Pinpoint the cell where the given text exists, returning its [X, Y] midpoint coordinate. 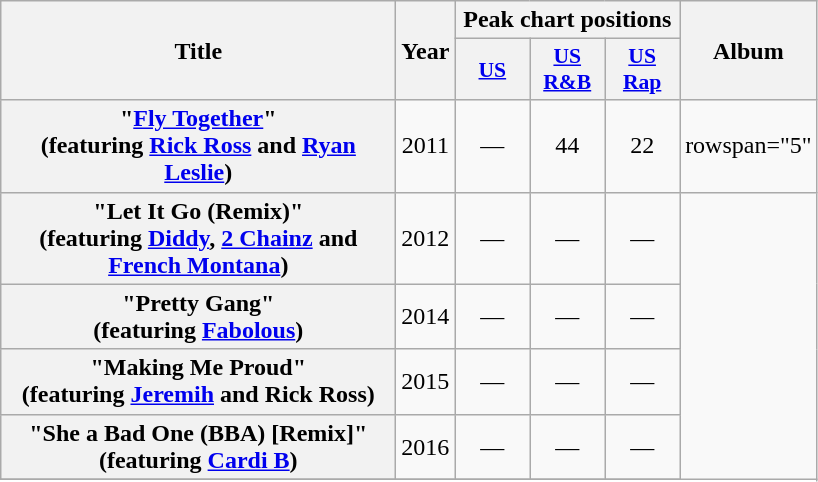
Album [749, 50]
Title [198, 50]
rowspan="5" [749, 146]
US [492, 70]
44 [568, 146]
"Pretty Gang"(featuring Fabolous) [198, 316]
2014 [426, 316]
2011 [426, 146]
Peak chart positions [568, 20]
USR&B [568, 70]
2015 [426, 382]
USRap [642, 70]
Year [426, 50]
"Making Me Proud"(featuring Jeremih and Rick Ross) [198, 382]
"She a Bad One (BBA) [Remix]"(featuring Cardi B) [198, 446]
22 [642, 146]
2016 [426, 446]
2012 [426, 238]
"Let It Go (Remix)"(featuring Diddy, 2 Chainz and French Montana) [198, 238]
"Fly Together"(featuring Rick Ross and Ryan Leslie) [198, 146]
